Return the (X, Y) coordinate for the center point of the cell that contains the specified text.  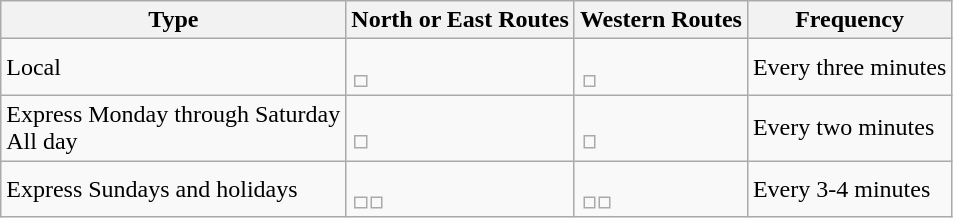
Every two minutes (849, 128)
Western Routes (660, 20)
North or East Routes (460, 20)
Express Sundays and holidays (174, 188)
Type (174, 20)
Express Monday through SaturdayAll day (174, 128)
Frequency (849, 20)
Local (174, 68)
Every three minutes (849, 68)
Every 3-4 minutes (849, 188)
